Identify which cell holds the provided text, then report its [X, Y] central coordinate. 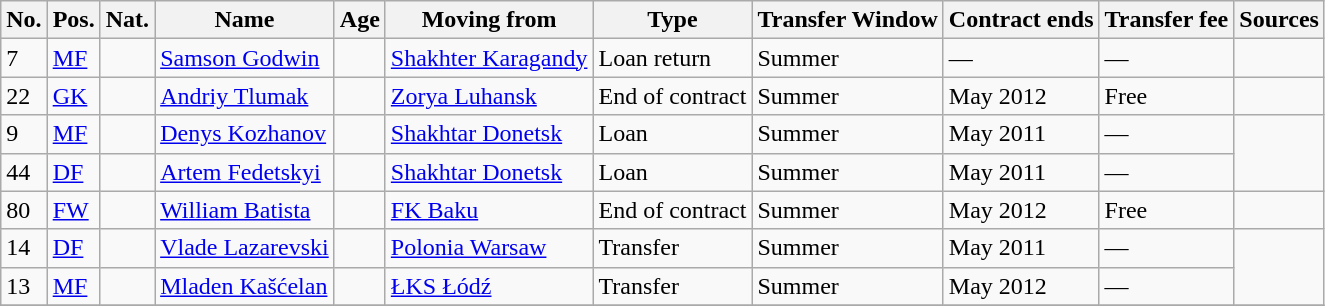
Contract ends [1021, 20]
ŁKS Łódź [489, 286]
Vlade Lazarevski [245, 248]
Denys Kozhanov [245, 134]
Mladen Kašćelan [245, 286]
7 [24, 58]
Shakhter Karagandy [489, 58]
Sources [1280, 20]
GK [74, 96]
FK Baku [489, 210]
Transfer Window [848, 20]
Andriy Tlumak [245, 96]
80 [24, 210]
Name [245, 20]
No. [24, 20]
22 [24, 96]
Polonia Warsaw [489, 248]
9 [24, 134]
13 [24, 286]
Nat. [127, 20]
Type [672, 20]
William Batista [245, 210]
Pos. [74, 20]
44 [24, 172]
Artem Fedetskyi [245, 172]
FW [74, 210]
Moving from [489, 20]
Samson Godwin [245, 58]
Age [360, 20]
Transfer fee [1166, 20]
Loan return [672, 58]
Zorya Luhansk [489, 96]
14 [24, 248]
